Scan for the cell matching the given text and deliver its (X, Y) coordinate at center. 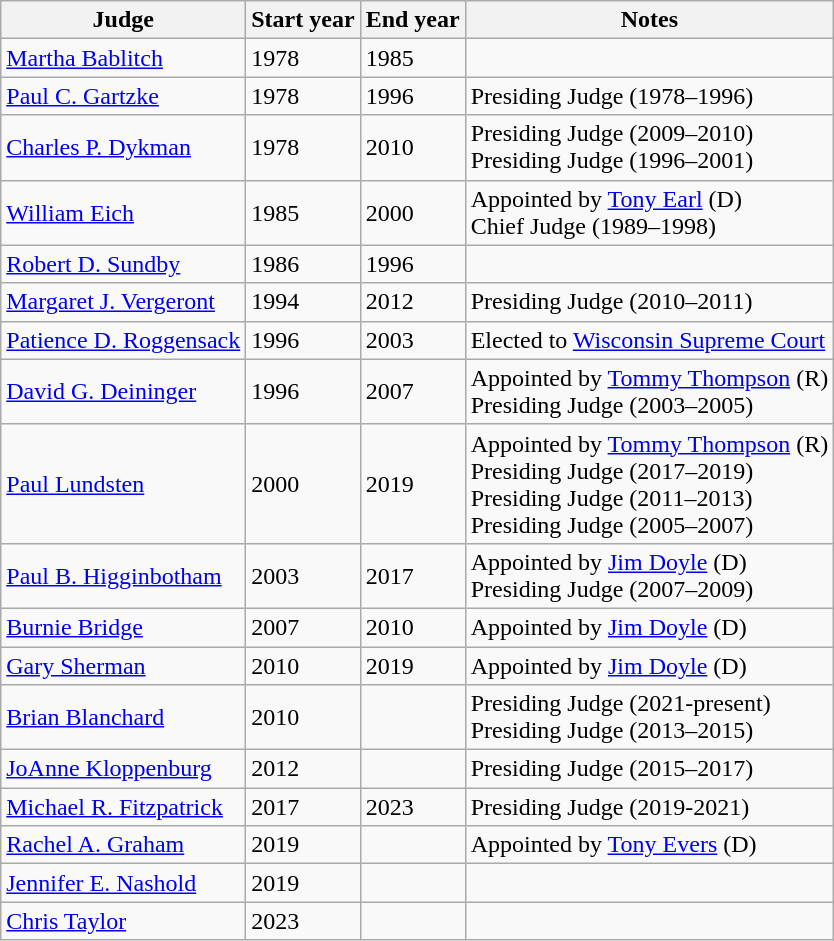
Margaret J. Vergeront (124, 302)
JoAnne Kloppenburg (124, 769)
Appointed by Tommy Thompson (R)Presiding Judge (2003–2005) (650, 392)
Patience D. Roggensack (124, 340)
Appointed by Tony Earl (D)Chief Judge (1989–1998) (650, 212)
David G. Deininger (124, 392)
Brian Blanchard (124, 718)
Presiding Judge (2015–2017) (650, 769)
Presiding Judge (1978–1996) (650, 96)
Presiding Judge (2019-2021) (650, 807)
Michael R. Fitzpatrick (124, 807)
End year (412, 20)
William Eich (124, 212)
Presiding Judge (2021-present)Presiding Judge (2013–2015) (650, 718)
Paul Lundsten (124, 484)
Paul C. Gartzke (124, 96)
Appointed by Tommy Thompson (R)Presiding Judge (2017–2019)Presiding Judge (2011–2013)Presiding Judge (2005–2007) (650, 484)
Appointed by Tony Evers (D) (650, 845)
Martha Bablitch (124, 58)
Jennifer E. Nashold (124, 883)
Presiding Judge (2009–2010)Presiding Judge (1996–2001) (650, 148)
Paul B. Higginbotham (124, 576)
Gary Sherman (124, 665)
Burnie Bridge (124, 627)
1994 (303, 302)
Start year (303, 20)
Chris Taylor (124, 921)
Appointed by Jim Doyle (D)Presiding Judge (2007–2009) (650, 576)
Notes (650, 20)
Robert D. Sundby (124, 264)
Charles P. Dykman (124, 148)
Rachel A. Graham (124, 845)
1986 (303, 264)
Presiding Judge (2010–2011) (650, 302)
Judge (124, 20)
Elected to Wisconsin Supreme Court (650, 340)
